Output the (x, y) coordinate of the center of the cell containing the given text.  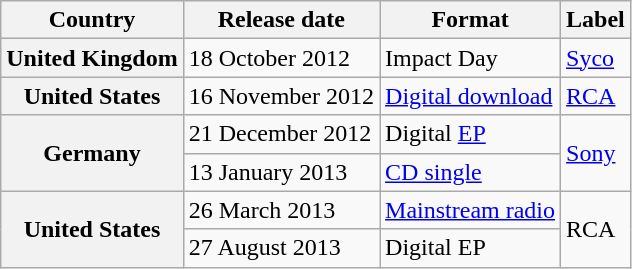
26 March 2013 (281, 210)
21 December 2012 (281, 134)
27 August 2013 (281, 248)
CD single (470, 172)
Release date (281, 20)
16 November 2012 (281, 96)
Syco (596, 58)
Germany (92, 153)
Sony (596, 153)
Mainstream radio (470, 210)
13 January 2013 (281, 172)
Format (470, 20)
Digital download (470, 96)
Country (92, 20)
18 October 2012 (281, 58)
Impact Day (470, 58)
Label (596, 20)
United Kingdom (92, 58)
